Detect which cell encompasses the target text, then output its (x, y) center coordinate. 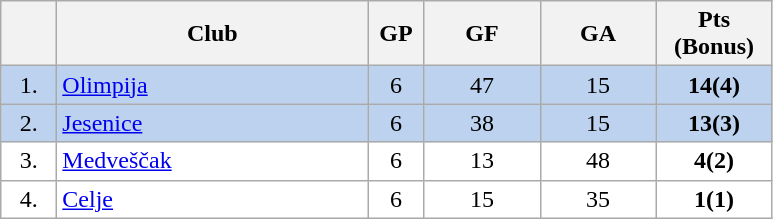
Medveščak (212, 161)
4(2) (714, 161)
47 (482, 85)
Celje (212, 199)
1. (29, 85)
4. (29, 199)
Pts (Bonus) (714, 34)
Club (212, 34)
13 (482, 161)
13(3) (714, 123)
GF (482, 34)
Jesenice (212, 123)
3. (29, 161)
38 (482, 123)
Olimpija (212, 85)
2. (29, 123)
GP (396, 34)
14(4) (714, 85)
GA (598, 34)
35 (598, 199)
1(1) (714, 199)
48 (598, 161)
